Output the (x, y) coordinate of the center of the cell containing the given text.  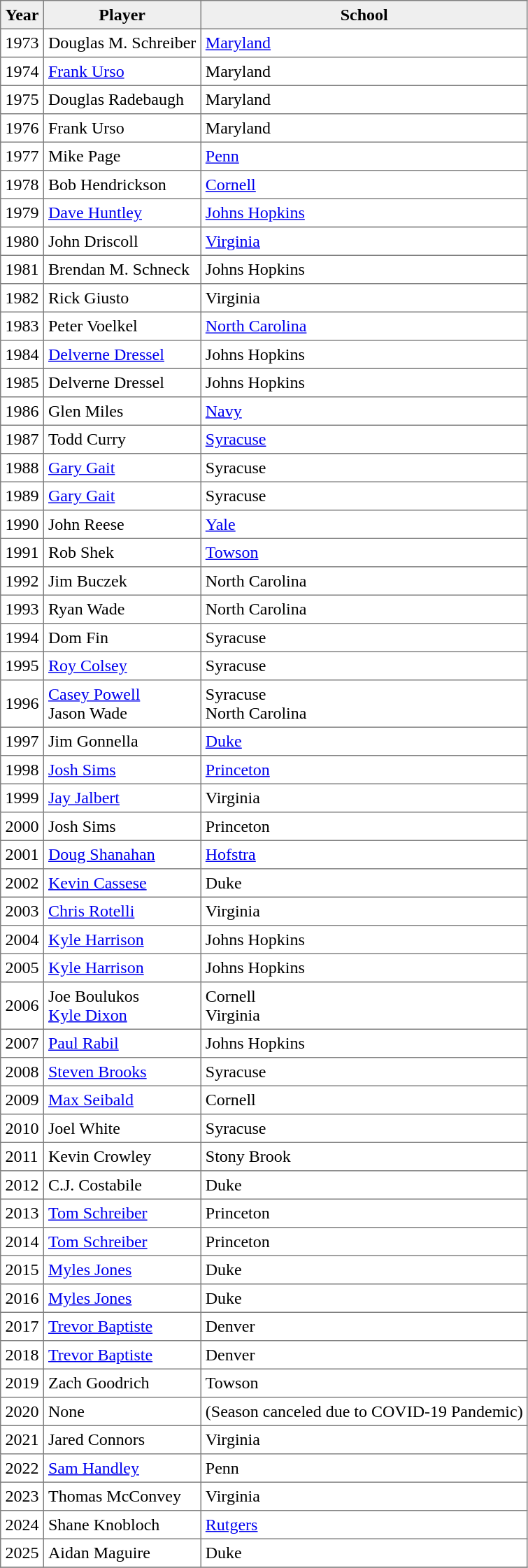
John Driscoll (122, 241)
2017 (22, 1326)
2010 (22, 1128)
Bob Hendrickson (122, 185)
1992 (22, 581)
Cornell Virginia (364, 1006)
2000 (22, 826)
2006 (22, 1006)
Thomas McConvey (122, 1496)
2016 (22, 1298)
2023 (22, 1496)
Dom Fin (122, 638)
1980 (22, 241)
1984 (22, 354)
2004 (22, 940)
2011 (22, 1156)
Kevin Cassese (122, 883)
Rick Giusto (122, 298)
2013 (22, 1213)
1976 (22, 128)
1993 (22, 609)
Navy (364, 411)
Zach Goodrich (122, 1383)
Hofstra (364, 854)
Jay Jalbert (122, 798)
1977 (22, 156)
Syracuse North Carolina (364, 704)
2007 (22, 1043)
1998 (22, 770)
Chris Rotelli (122, 911)
1986 (22, 411)
1989 (22, 496)
Shane Knobloch (122, 1525)
Dave Huntley (122, 213)
1978 (22, 185)
Joel White (122, 1128)
Aidan Maguire (122, 1553)
1973 (22, 43)
2014 (22, 1242)
Yale (364, 524)
Casey Powell Jason Wade (122, 704)
Peter Voelkel (122, 326)
1974 (22, 71)
Max Seibald (122, 1100)
Stony Brook (364, 1156)
Douglas M. Schreiber (122, 43)
Roy Colsey (122, 666)
1991 (22, 552)
2001 (22, 854)
Kevin Crowley (122, 1156)
2008 (22, 1072)
Paul Rabil (122, 1043)
Doug Shanahan (122, 854)
Rutgers (364, 1525)
2019 (22, 1383)
None (122, 1411)
1975 (22, 99)
School (364, 15)
Rob Shek (122, 552)
2015 (22, 1269)
Ryan Wade (122, 609)
Douglas Radebaugh (122, 99)
1994 (22, 638)
Steven Brooks (122, 1072)
2024 (22, 1525)
2018 (22, 1355)
1996 (22, 704)
Sam Handley (122, 1468)
1995 (22, 666)
Jim Buczek (122, 581)
John Reese (122, 524)
Todd Curry (122, 439)
2002 (22, 883)
C.J. Costabile (122, 1185)
2003 (22, 911)
2022 (22, 1468)
1990 (22, 524)
1999 (22, 798)
2021 (22, 1439)
2009 (22, 1100)
2012 (22, 1185)
2005 (22, 968)
Jim Gonnella (122, 741)
1979 (22, 213)
Glen Miles (122, 411)
1987 (22, 439)
2025 (22, 1553)
Mike Page (122, 156)
2020 (22, 1411)
Brendan M. Schneck (122, 269)
Year (22, 15)
1983 (22, 326)
1981 (22, 269)
Joe Boulukos Kyle Dixon (122, 1006)
Jared Connors (122, 1439)
Player (122, 15)
(Season canceled due to COVID-19 Pandemic) (364, 1411)
1982 (22, 298)
1988 (22, 468)
1985 (22, 382)
1997 (22, 741)
